Return the [X, Y] coordinate for the center point of the cell that contains the specified text.  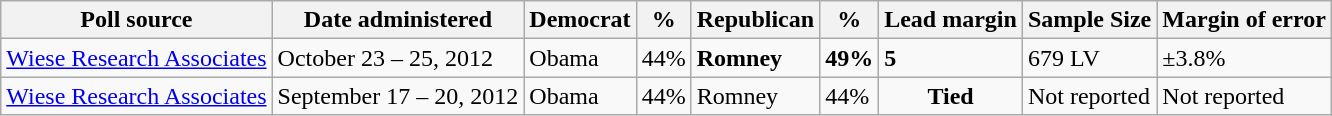
Tied [951, 96]
±3.8% [1244, 58]
Republican [755, 20]
49% [850, 58]
Democrat [580, 20]
Poll source [136, 20]
Date administered [398, 20]
October 23 – 25, 2012 [398, 58]
679 LV [1089, 58]
Sample Size [1089, 20]
September 17 – 20, 2012 [398, 96]
Lead margin [951, 20]
5 [951, 58]
Margin of error [1244, 20]
